For the text-containing cell, return its midpoint in (x, y) coordinate format. 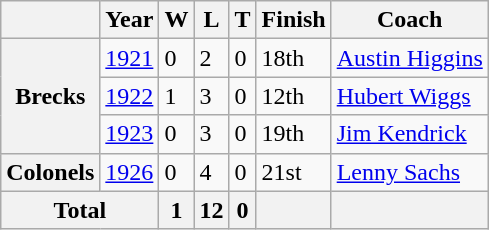
L (212, 20)
Lenny Sachs (410, 172)
Coach (410, 20)
Jim Kendrick (410, 134)
4 (212, 172)
1921 (130, 58)
Brecks (50, 96)
19th (294, 134)
1926 (130, 172)
1922 (130, 96)
12th (294, 96)
T (242, 20)
Austin Higgins (410, 58)
Colonels (50, 172)
12 (212, 210)
Hubert Wiggs (410, 96)
W (176, 20)
21st (294, 172)
Year (130, 20)
Finish (294, 20)
18th (294, 58)
1923 (130, 134)
Total (80, 210)
2 (212, 58)
